For the text-containing cell, return its midpoint in [X, Y] coordinate format. 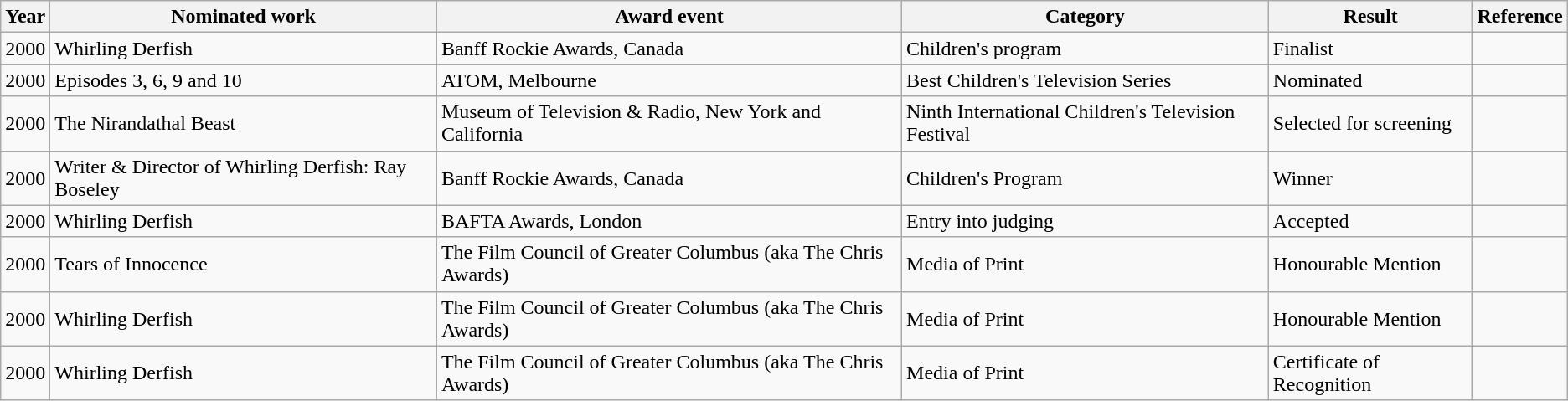
Award event [668, 17]
Nominated [1370, 80]
Ninth International Children's Television Festival [1086, 124]
ATOM, Melbourne [668, 80]
Museum of Television & Radio, New York and California [668, 124]
Children's Program [1086, 177]
Best Children's Television Series [1086, 80]
The Nirandathal Beast [244, 124]
Result [1370, 17]
Accepted [1370, 221]
Selected for screening [1370, 124]
Episodes 3, 6, 9 and 10 [244, 80]
Year [25, 17]
BAFTA Awards, London [668, 221]
Winner [1370, 177]
Category [1086, 17]
Entry into judging [1086, 221]
Writer & Director of Whirling Derfish: Ray Boseley [244, 177]
Reference [1519, 17]
Children's program [1086, 49]
Finalist [1370, 49]
Nominated work [244, 17]
Certificate of Recognition [1370, 373]
Tears of Innocence [244, 265]
